For the text-containing cell, return its midpoint in (x, y) coordinate format. 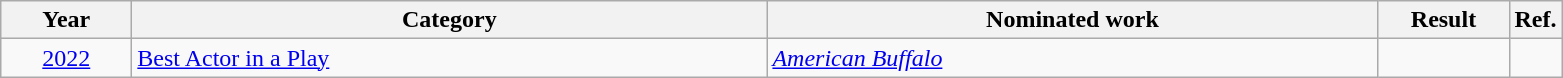
Ref. (1536, 20)
Result (1444, 20)
Nominated work (1072, 20)
Year (66, 20)
Category (450, 20)
Best Actor in a Play (450, 58)
American Buffalo (1072, 58)
2022 (66, 58)
